Extract the [X, Y] coordinate from the center of the cell holding the provided text.  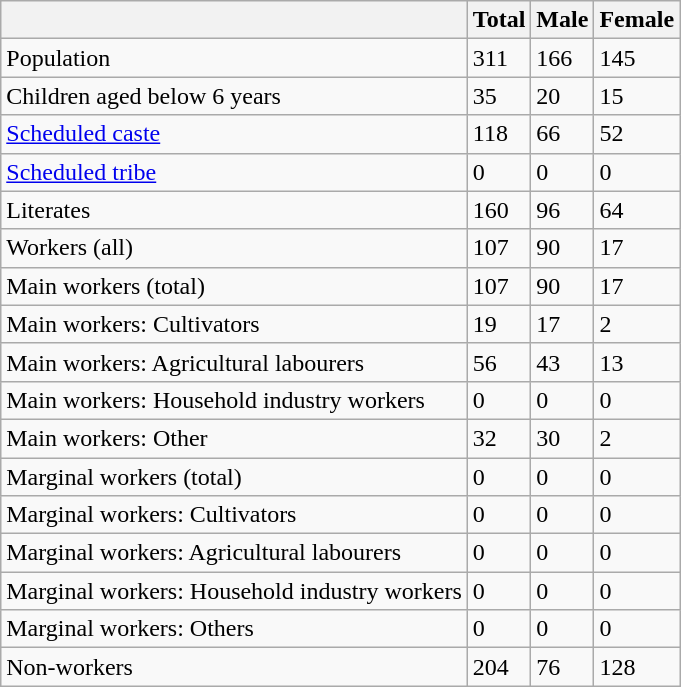
Main workers: Household industry workers [234, 400]
66 [562, 134]
Children aged below 6 years [234, 96]
Literates [234, 210]
96 [562, 210]
35 [499, 96]
Marginal workers: Household industry workers [234, 591]
Main workers: Other [234, 438]
30 [562, 438]
15 [637, 96]
311 [499, 58]
64 [637, 210]
145 [637, 58]
Marginal workers: Cultivators [234, 515]
Population [234, 58]
Marginal workers: Agricultural labourers [234, 553]
43 [562, 362]
Marginal workers (total) [234, 477]
Scheduled caste [234, 134]
Total [499, 20]
Marginal workers: Others [234, 629]
204 [499, 667]
128 [637, 667]
Workers (all) [234, 248]
20 [562, 96]
13 [637, 362]
32 [499, 438]
Non-workers [234, 667]
Main workers (total) [234, 286]
52 [637, 134]
56 [499, 362]
76 [562, 667]
Main workers: Cultivators [234, 324]
Scheduled tribe [234, 172]
Female [637, 20]
19 [499, 324]
Main workers: Agricultural labourers [234, 362]
118 [499, 134]
166 [562, 58]
160 [499, 210]
Male [562, 20]
